Determine the [X, Y] coordinate at the center of the cell enclosing the given text.  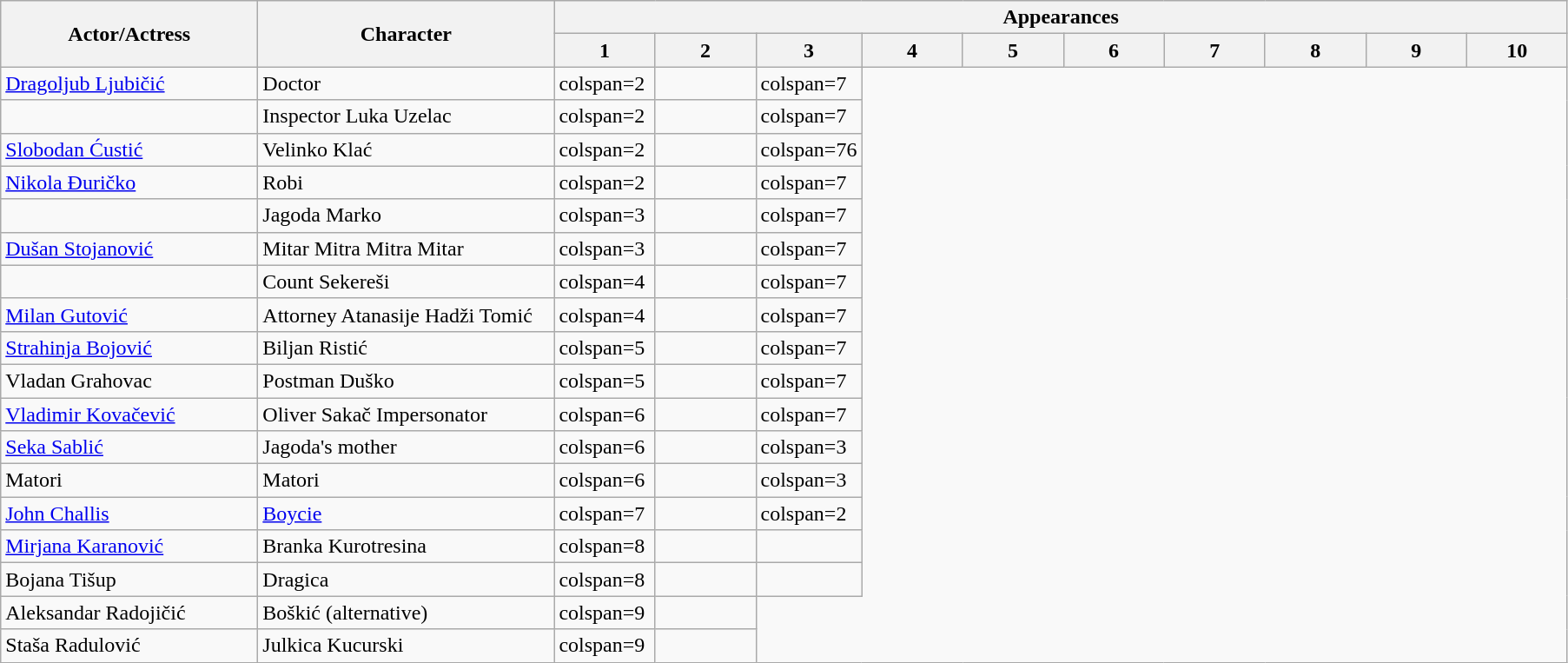
Branka Kurotresina [407, 547]
Bojana Tišup [129, 580]
Milan Gutović [129, 315]
Biljan Ristić [407, 348]
3 [809, 50]
Mitar Mitra Mitra Mitar [407, 249]
10 [1517, 50]
Slobodan Ćustić [129, 149]
Jagoda's mother [407, 448]
Seka Sablić [129, 448]
Mirjana Karanović [129, 547]
Oliver Sakač Impersonator [407, 414]
Postman Duško [407, 381]
1 [605, 50]
2 [705, 50]
Appearances [1061, 17]
Character [407, 34]
Actor/Actress [129, 34]
Robi [407, 182]
Nikola Đuričko [129, 182]
Vladimir Kovačević [129, 414]
colspan=76 [809, 149]
6 [1114, 50]
Vladan Grahovac [129, 381]
Boškić (alternative) [407, 613]
Aleksandar Radojičić [129, 613]
7 [1214, 50]
Staša Radulović [129, 646]
Velinko Klać [407, 149]
Inspector Luka Uzelac [407, 116]
Julkica Kucurski [407, 646]
Count Sekereši [407, 282]
8 [1315, 50]
Dragica [407, 580]
Jagoda Marko [407, 215]
5 [1013, 50]
Dušan Stojanović [129, 249]
John Challis [129, 514]
Doctor [407, 83]
Attorney Atanasije Hadži Tomić [407, 315]
Strahinja Bojović [129, 348]
Dragoljub Ljubičić [129, 83]
Boycie [407, 514]
4 [912, 50]
9 [1416, 50]
